From the cell containing the given text, extract its center point as [X, Y] coordinate. 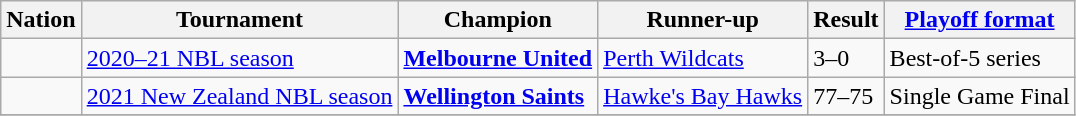
2020–21 NBL season [240, 58]
Single Game Final [980, 96]
Wellington Saints [498, 96]
3–0 [846, 58]
Nation [41, 20]
Champion [498, 20]
Playoff format [980, 20]
Melbourne United [498, 58]
77–75 [846, 96]
Hawke's Bay Hawks [703, 96]
2021 New Zealand NBL season [240, 96]
Runner-up [703, 20]
Result [846, 20]
Tournament [240, 20]
Best-of-5 series [980, 58]
Perth Wildcats [703, 58]
